For the text-containing cell, return its midpoint in (x, y) coordinate format. 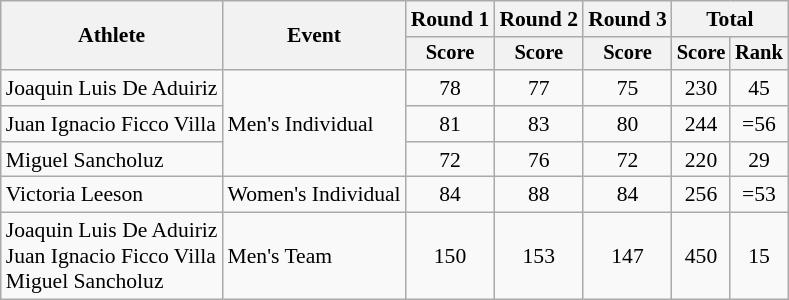
Men's Individual (314, 124)
Juan Ignacio Ficco Villa (112, 124)
80 (628, 124)
230 (701, 88)
220 (701, 160)
Miguel Sancholuz (112, 160)
Event (314, 36)
Joaquin Luis De AduirizJuan Ignacio Ficco VillaMiguel Sancholuz (112, 256)
150 (450, 256)
Total (730, 19)
45 (759, 88)
Round 3 (628, 19)
76 (538, 160)
Round 2 (538, 19)
Victoria Leeson (112, 195)
244 (701, 124)
147 (628, 256)
Joaquin Luis De Aduiriz (112, 88)
81 (450, 124)
77 (538, 88)
Athlete (112, 36)
15 (759, 256)
Women's Individual (314, 195)
83 (538, 124)
Round 1 (450, 19)
78 (450, 88)
=56 (759, 124)
153 (538, 256)
450 (701, 256)
Rank (759, 54)
=53 (759, 195)
256 (701, 195)
29 (759, 160)
Men's Team (314, 256)
88 (538, 195)
75 (628, 88)
